Output the (x, y) coordinate of the center of the cell containing the given text.  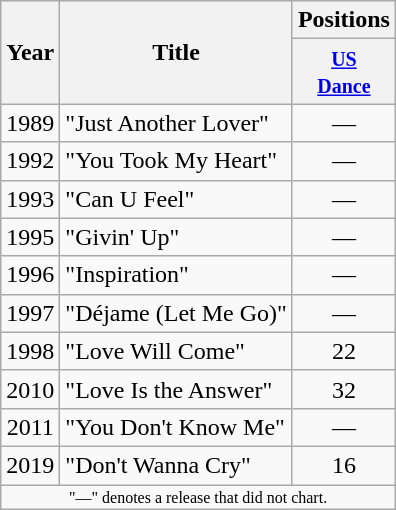
1993 (30, 199)
"—" denotes a release that did not chart. (198, 496)
32 (344, 389)
1997 (30, 313)
2011 (30, 427)
"Just Another Lover" (176, 123)
1989 (30, 123)
"You Don't Know Me" (176, 427)
"You Took My Heart" (176, 161)
"Déjame (Let Me Go)" (176, 313)
1998 (30, 351)
Year (30, 52)
"Love Is the Answer" (176, 389)
2019 (30, 465)
"Can U Feel" (176, 199)
1996 (30, 275)
"Inspiration" (176, 275)
Title (176, 52)
Positions (344, 20)
1995 (30, 237)
2010 (30, 389)
USDance (344, 72)
16 (344, 465)
"Love Will Come" (176, 351)
"Don't Wanna Cry" (176, 465)
1992 (30, 161)
22 (344, 351)
"Givin' Up" (176, 237)
